Determine the (x, y) coordinate at the center of the cell enclosing the given text.  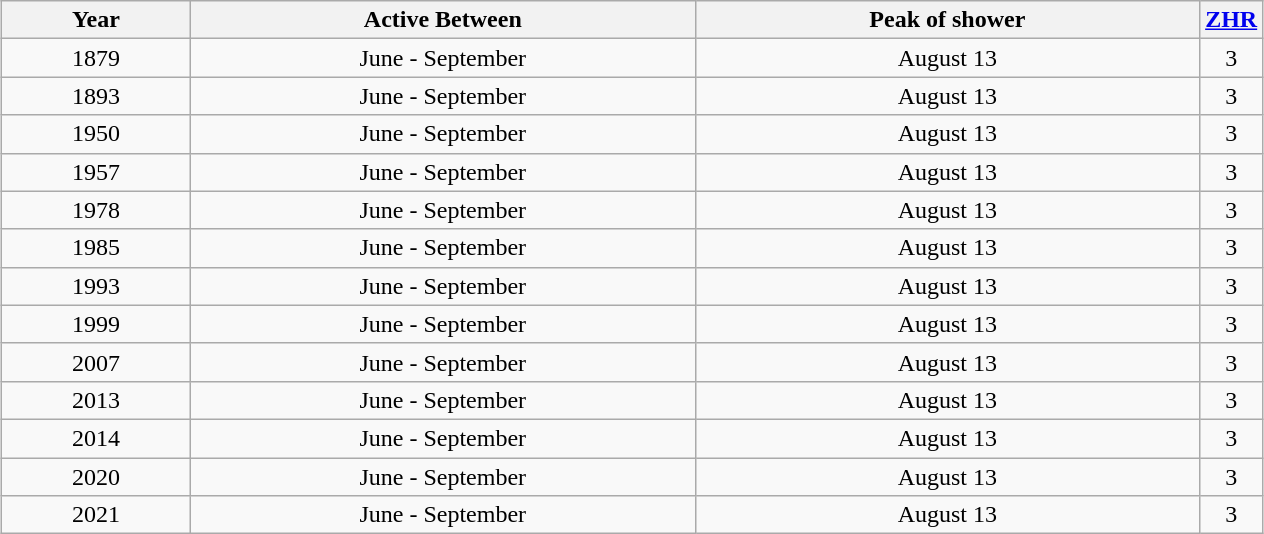
1999 (96, 324)
ZHR (1232, 20)
1957 (96, 172)
Active Between (444, 20)
2020 (96, 477)
2007 (96, 362)
1993 (96, 286)
2013 (96, 400)
1950 (96, 134)
2014 (96, 438)
1893 (96, 96)
2021 (96, 515)
Year (96, 20)
1879 (96, 58)
1985 (96, 248)
Peak of shower (948, 20)
1978 (96, 210)
